Determine the [x, y] coordinate at the center of the cell enclosing the given text.  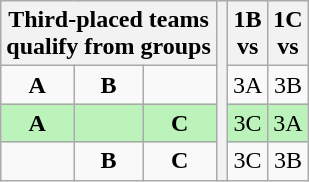
Third-placed teamsqualify from groups [109, 34]
1Cvs [288, 34]
1Bvs [247, 34]
